Return the (x, y) coordinate for the center point of the cell that contains the specified text.  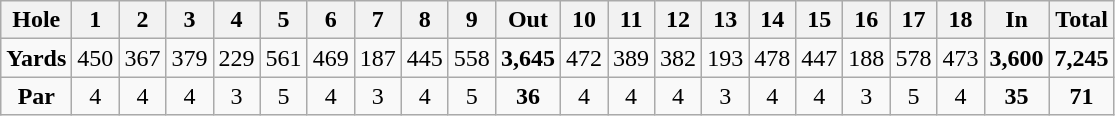
13 (726, 20)
35 (1016, 96)
445 (424, 58)
469 (330, 58)
16 (866, 20)
Yards (36, 58)
558 (472, 58)
229 (236, 58)
14 (772, 20)
578 (914, 58)
1 (96, 20)
Total (1082, 20)
Par (36, 96)
7,245 (1082, 58)
389 (632, 58)
367 (142, 58)
2 (142, 20)
187 (378, 58)
11 (632, 20)
379 (190, 58)
450 (96, 58)
8 (424, 20)
In (1016, 20)
17 (914, 20)
188 (866, 58)
478 (772, 58)
473 (960, 58)
561 (284, 58)
Hole (36, 20)
18 (960, 20)
15 (820, 20)
10 (584, 20)
6 (330, 20)
382 (678, 58)
7 (378, 20)
3,600 (1016, 58)
71 (1082, 96)
447 (820, 58)
9 (472, 20)
36 (528, 96)
12 (678, 20)
Out (528, 20)
193 (726, 58)
472 (584, 58)
3,645 (528, 58)
